From the cell containing the given text, extract its center point as (X, Y) coordinate. 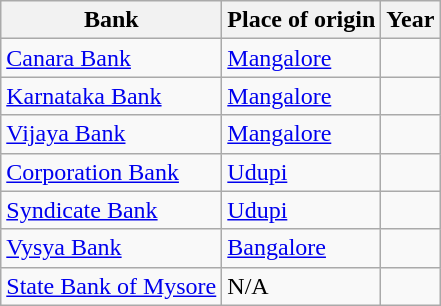
Vysya Bank (112, 248)
State Bank of Mysore (112, 286)
Vijaya Bank (112, 134)
Syndicate Bank (112, 210)
Canara Bank (112, 58)
Year (410, 20)
Place of origin (302, 20)
Bangalore (302, 248)
Karnataka Bank (112, 96)
Corporation Bank (112, 172)
Bank (112, 20)
N/A (302, 286)
